Identify which cell holds the provided text, then report its (X, Y) central coordinate. 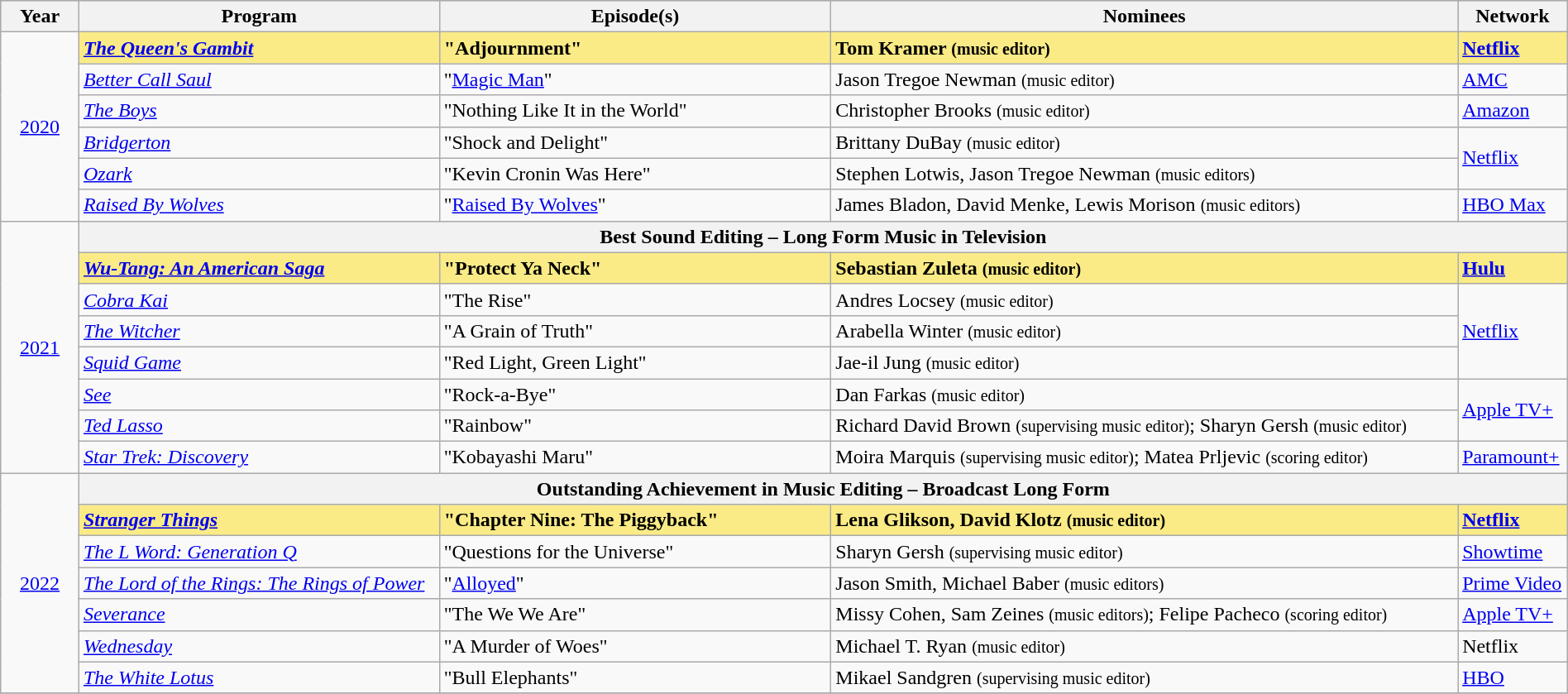
Program (259, 17)
2021 (40, 347)
The Queen's Gambit (259, 48)
Better Call Saul (259, 79)
Stephen Lotwis, Jason Tregoe Newman (music editors) (1145, 174)
Wednesday (259, 646)
Missy Cohen, Sam Zeines (music editors); Felipe Pacheco (scoring editor) (1145, 615)
"Rock-a-Bye" (635, 395)
"A Grain of Truth" (635, 331)
"Bull Elephants" (635, 677)
"Adjournment" (635, 48)
"Chapter Nine: The Piggyback" (635, 520)
"Protect Ya Neck" (635, 268)
Tom Kramer (music editor) (1145, 48)
Severance (259, 615)
Moira Marquis (supervising music editor); Matea Prljevic (scoring editor) (1145, 457)
HBO (1513, 677)
Raised By Wolves (259, 205)
"Questions for the Universe" (635, 552)
The L Word: Generation Q (259, 552)
HBO Max (1513, 205)
"The We We Are" (635, 615)
"Kobayashi Maru" (635, 457)
"The Rise" (635, 299)
"Shock and Delight" (635, 142)
"Alloyed" (635, 583)
Richard David Brown (supervising music editor); Sharyn Gersh (music editor) (1145, 426)
Ted Lasso (259, 426)
Network (1513, 17)
"Red Light, Green Light" (635, 362)
Brittany DuBay (music editor) (1145, 142)
Cobra Kai (259, 299)
2020 (40, 127)
2022 (40, 583)
Episode(s) (635, 17)
Best Sound Editing – Long Form Music in Television (823, 237)
The Witcher (259, 331)
Paramount+ (1513, 457)
Mikael Sandgren (supervising music editor) (1145, 677)
Sharyn Gersh (supervising music editor) (1145, 552)
Outstanding Achievement in Music Editing – Broadcast Long Form (823, 489)
The White Lotus (259, 677)
Nominees (1145, 17)
Andres Locsey (music editor) (1145, 299)
"Raised By Wolves" (635, 205)
Sebastian Zuleta (music editor) (1145, 268)
Ozark (259, 174)
Bridgerton (259, 142)
Christopher Brooks (music editor) (1145, 111)
James Bladon, David Menke, Lewis Morison (music editors) (1145, 205)
Hulu (1513, 268)
Stranger Things (259, 520)
"Rainbow" (635, 426)
AMC (1513, 79)
The Boys (259, 111)
Jason Smith, Michael Baber (music editors) (1145, 583)
Jason Tregoe Newman (music editor) (1145, 79)
See (259, 395)
Jae-il Jung (music editor) (1145, 362)
Amazon (1513, 111)
"A Murder of Woes" (635, 646)
The Lord of the Rings: The Rings of Power (259, 583)
Wu-Tang: An American Saga (259, 268)
"Nothing Like It in the World" (635, 111)
Star Trek: Discovery (259, 457)
"Kevin Cronin Was Here" (635, 174)
Year (40, 17)
Michael T. Ryan (music editor) (1145, 646)
Squid Game (259, 362)
Dan Farkas (music editor) (1145, 395)
"Magic Man" (635, 79)
Showtime (1513, 552)
Prime Video (1513, 583)
Arabella Winter (music editor) (1145, 331)
Lena Glikson, David Klotz (music editor) (1145, 520)
